Provide the [X, Y] coordinate of the cell's center where the given text is located.  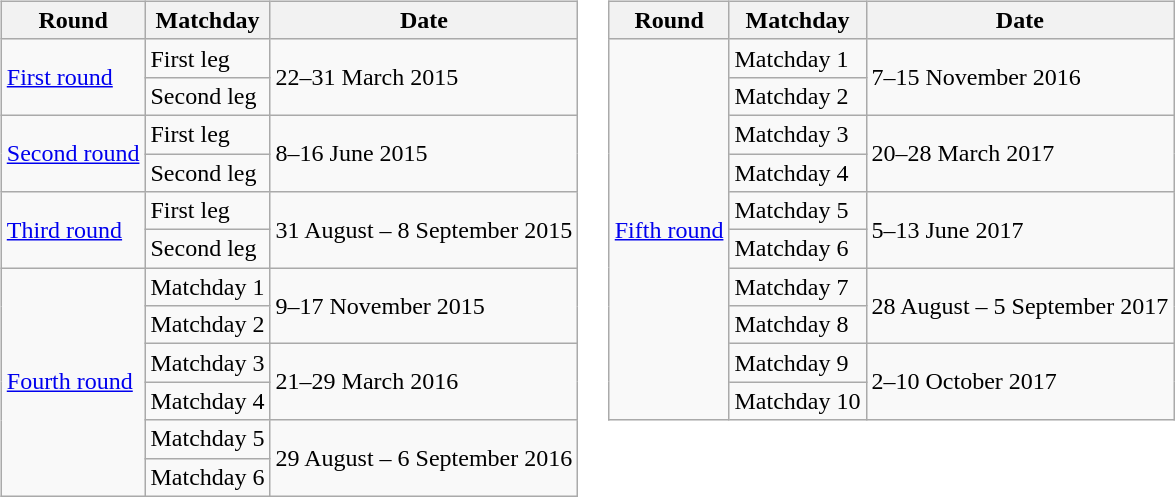
Fourth round [73, 382]
7–15 November 2016 [1020, 77]
21–29 March 2016 [424, 382]
5–13 June 2017 [1020, 230]
28 August – 5 September 2017 [1020, 306]
8–16 June 2015 [424, 153]
9–17 November 2015 [424, 306]
Matchday 7 [798, 287]
Matchday 8 [798, 325]
2–10 October 2017 [1020, 382]
31 August – 8 September 2015 [424, 230]
20–28 March 2017 [1020, 153]
First round [73, 77]
Matchday 10 [798, 401]
22–31 March 2015 [424, 77]
Fifth round [669, 230]
Second round [73, 153]
Third round [73, 230]
29 August – 6 September 2016 [424, 458]
Matchday 9 [798, 363]
